For the text-containing cell, return its midpoint in [x, y] coordinate format. 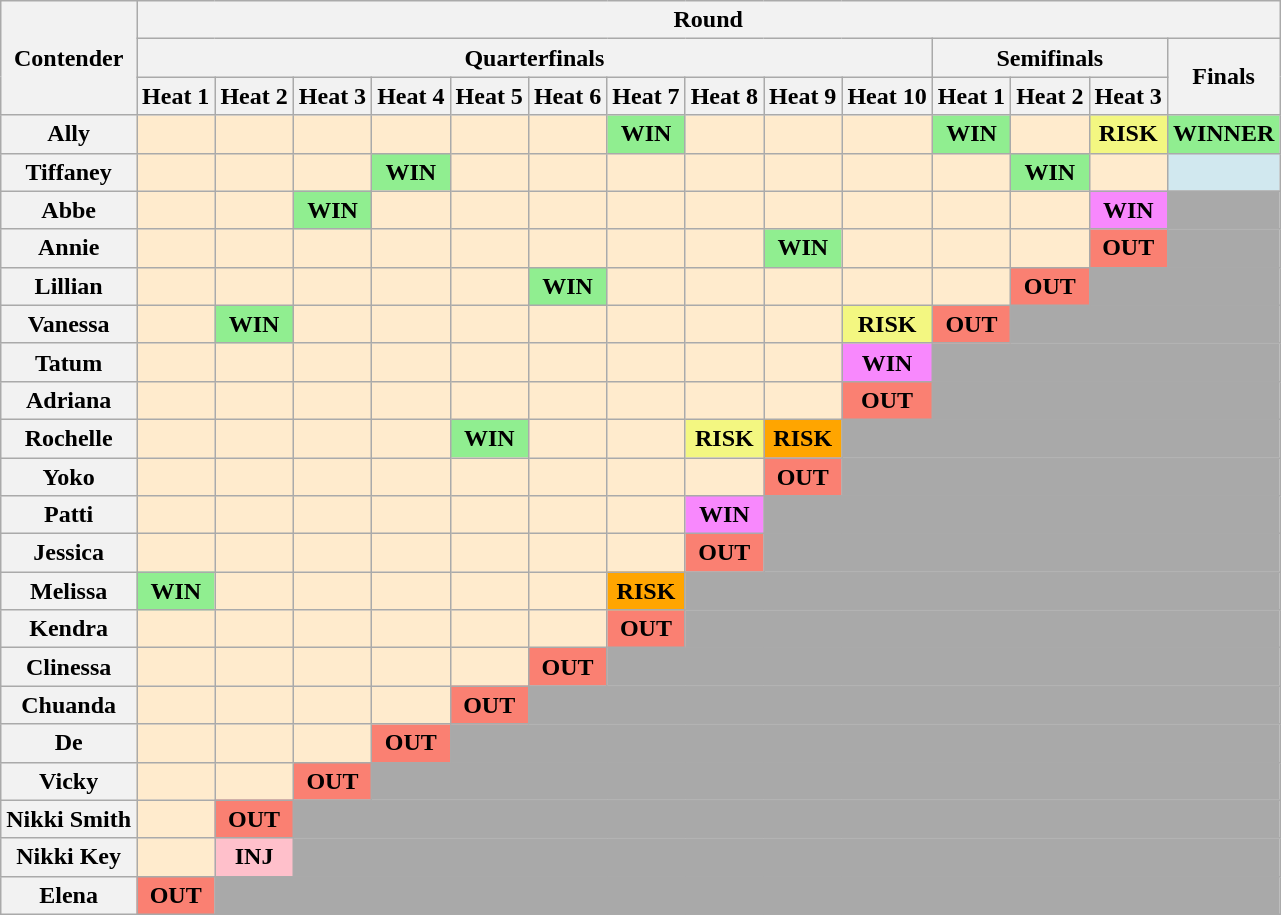
Contender [69, 58]
WINNER [1223, 134]
Nikki Smith [69, 819]
Heat 4 [411, 96]
Vicky [69, 781]
INJ [254, 857]
Tatum [69, 362]
Heat 5 [489, 96]
Heat 10 [887, 96]
Clinessa [69, 667]
Lillian [69, 286]
Adriana [69, 400]
Quarterfinals [535, 58]
Chuanda [69, 705]
Jessica [69, 553]
Tiffaney [69, 172]
Heat 6 [567, 96]
Ally [69, 134]
Heat 8 [724, 96]
Finals [1223, 77]
Abbe [69, 210]
Heat 9 [803, 96]
Round [708, 20]
De [69, 743]
Nikki Key [69, 857]
Vanessa [69, 324]
Yoko [69, 477]
Melissa [69, 591]
Kendra [69, 629]
Rochelle [69, 438]
Annie [69, 248]
Patti [69, 515]
Elena [69, 895]
Heat 7 [646, 96]
Semifinals [1050, 58]
